Extract the [X, Y] coordinate from the center of the cell holding the provided text.  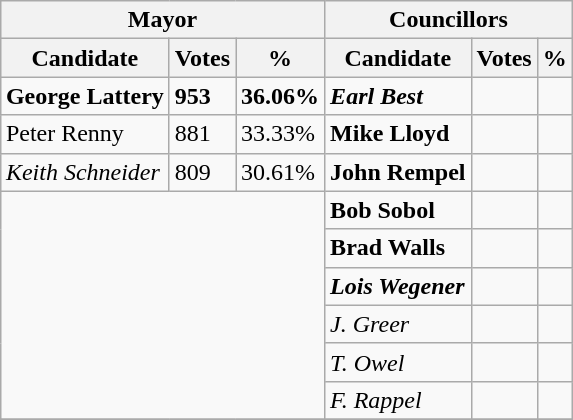
Lois Wegener [398, 286]
T. Owel [398, 362]
809 [202, 172]
33.33% [280, 134]
Brad Walls [398, 248]
30.61% [280, 172]
John Rempel [398, 172]
Mike Lloyd [398, 134]
Bob Sobol [398, 210]
Councillors [449, 20]
953 [202, 96]
Peter Renny [84, 134]
Keith Schneider [84, 172]
36.06% [280, 96]
George Lattery [84, 96]
881 [202, 134]
Mayor [162, 20]
J. Greer [398, 324]
Earl Best [398, 96]
F. Rappel [398, 400]
